Scan for the cell matching the given text and deliver its (x, y) coordinate at center. 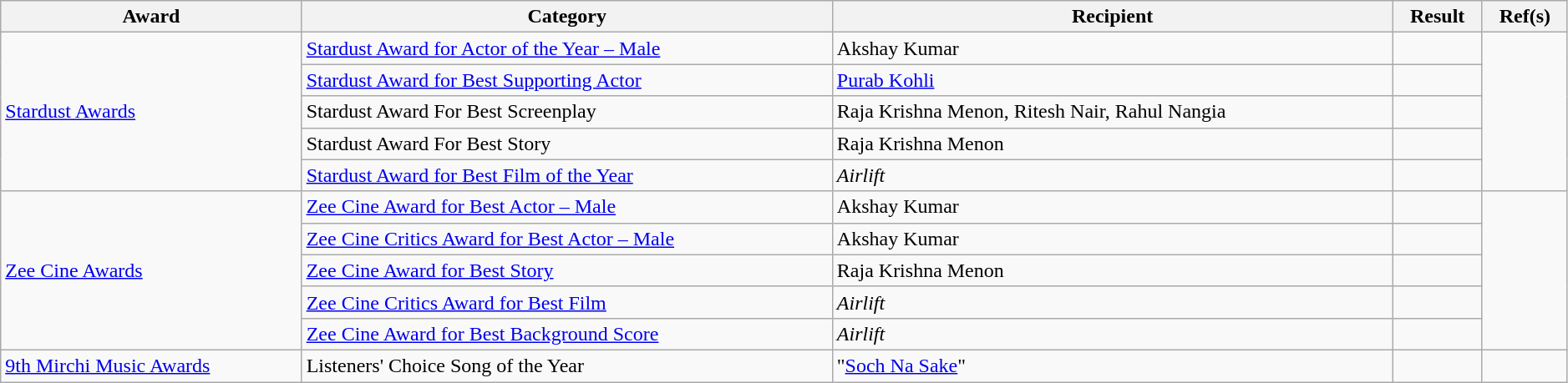
Listeners' Choice Song of the Year (566, 365)
Award (151, 17)
Ref(s) (1525, 17)
9th Mirchi Music Awards (151, 365)
Stardust Award For Best Screenplay (566, 112)
Stardust Awards (151, 112)
Stardust Award for Best Supporting Actor (566, 80)
Zee Cine Critics Award for Best Actor – Male (566, 239)
Recipient (1113, 17)
Raja Krishna Menon, Ritesh Nair, Rahul Nangia (1113, 112)
"Soch Na Sake" (1113, 365)
Zee Cine Award for Best Story (566, 270)
Stardust Award for Best Film of the Year (566, 175)
Category (566, 17)
Result (1437, 17)
Stardust Award For Best Story (566, 144)
Purab Kohli (1113, 80)
Zee Cine Award for Best Actor – Male (566, 207)
Stardust Award for Actor of the Year – Male (566, 48)
Zee Cine Awards (151, 270)
Zee Cine Award for Best Background Score (566, 334)
Zee Cine Critics Award for Best Film (566, 302)
